Determine the [x, y] coordinate at the center of the cell enclosing the given text.  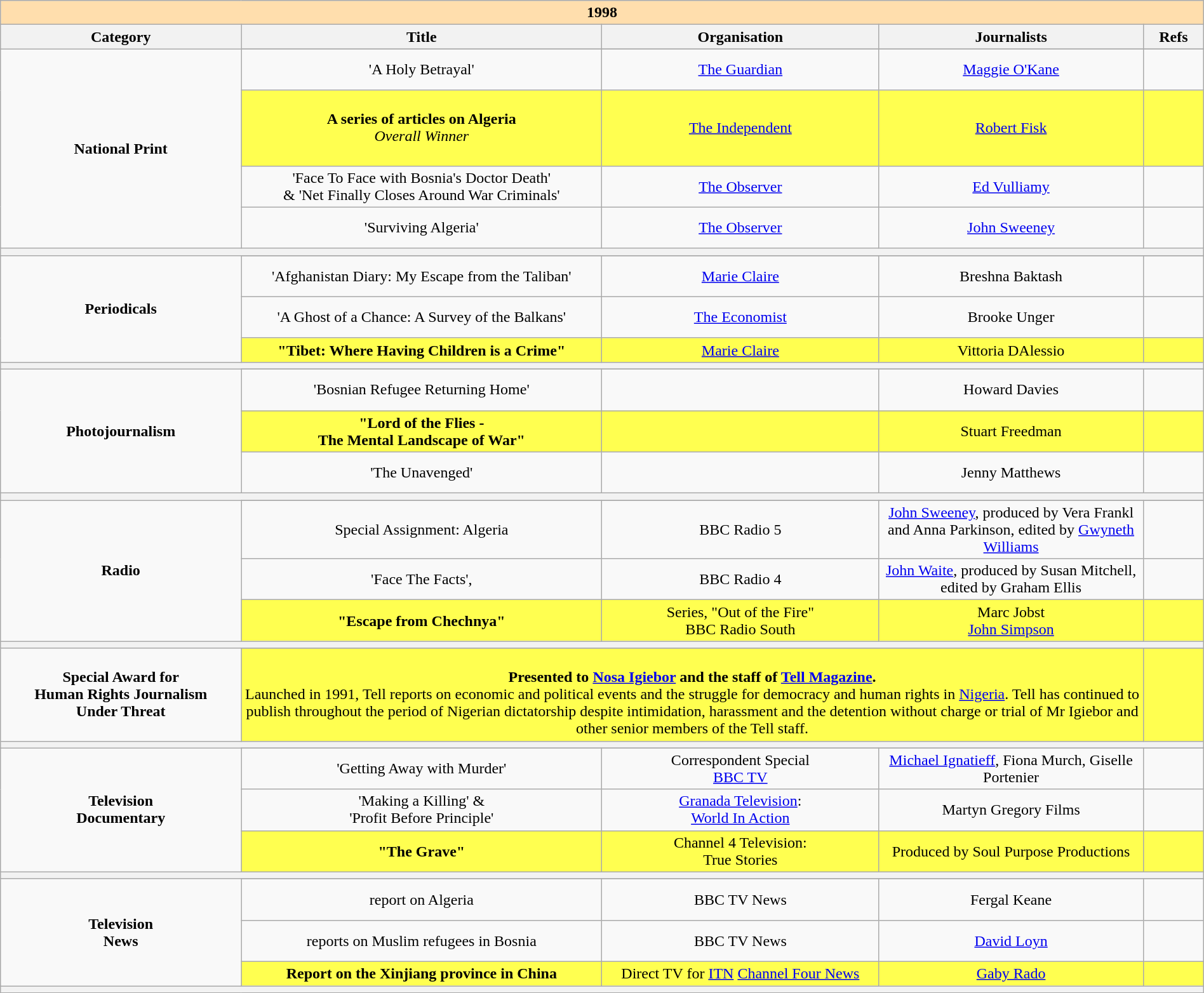
Journalists [1011, 37]
Direct TV for ITN Channel Four News [740, 973]
Produced by Soul Purpose Productions [1011, 851]
Special Award forHuman Rights JournalismUnder Threat [121, 695]
The Independent [740, 128]
'Making a Killing' &'Profit Before Principle' [422, 810]
Robert Fisk [1011, 128]
'Getting Away with Murder' [422, 768]
'A Holy Betrayal' [422, 70]
'Afghanistan Diary: My Escape from the Taliban' [422, 276]
'The Unavenged' [422, 472]
Stuart Freedman [1011, 430]
Organisation [740, 37]
Gaby Rado [1011, 973]
Martyn Gregory Films [1011, 810]
John Sweeney [1011, 227]
Category [121, 37]
Breshna Baktash [1011, 276]
Granada Television: World In Action [740, 810]
report on Algeria [422, 899]
BBC Radio 4 [740, 579]
Michael Ignatieff, Fiona Murch, Giselle Portenier [1011, 768]
"Lord of the Flies -The Mental Landscape of War" [422, 430]
A series of articles on Algeria Overall Winner [422, 128]
Correspondent Special BBC TV [740, 768]
The Guardian [740, 70]
Maggie O'Kane [1011, 70]
TelevisionNews [121, 932]
Channel 4 Television: True Stories [740, 851]
Refs [1174, 37]
Radio [121, 571]
John Sweeney, produced by Vera Frankl and Anna Parkinson, edited by Gwyneth Williams [1011, 530]
"Tibet: Where Having Children is a Crime" [422, 350]
Report on the Xinjiang province in China [422, 973]
Series, "Out of the Fire"BBC Radio South [740, 621]
'Face The Facts', [422, 579]
BBC Radio 5 [740, 530]
Title [422, 37]
"Escape from Chechnya" [422, 621]
'Surviving Algeria' [422, 227]
Howard Davies [1011, 390]
Photojournalism [121, 430]
Ed Vulliamy [1011, 187]
Special Assignment: Algeria [422, 530]
John Waite, produced by Susan Mitchell, edited by Graham Ellis [1011, 579]
1998 [602, 13]
'A Ghost of a Chance: A Survey of the Balkans' [422, 317]
"The Grave" [422, 851]
Marc JobstJohn Simpson [1011, 621]
Brooke Unger [1011, 317]
'Bosnian Refugee Returning Home' [422, 390]
The Economist [740, 317]
Jenny Matthews [1011, 472]
Vittoria DAlessio [1011, 350]
Fergal Keane [1011, 899]
David Loyn [1011, 941]
TelevisionDocumentary [121, 810]
'Face To Face with Bosnia's Doctor Death'& 'Net Finally Closes Around War Criminals' [422, 187]
Periodicals [121, 309]
National Print [121, 149]
reports on Muslim refugees in Bosnia [422, 941]
